From the cell containing the given text, extract its center point as [x, y] coordinate. 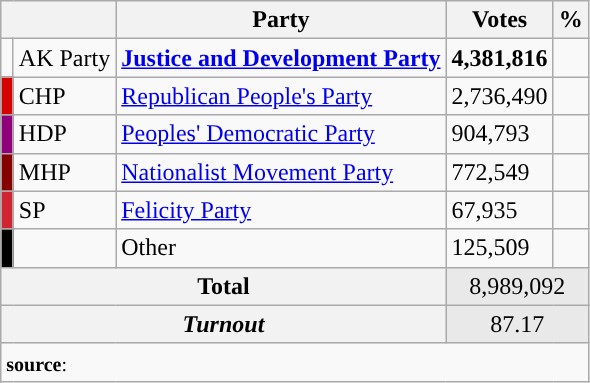
Turnout [224, 324]
HDP [64, 134]
125,509 [500, 248]
% [570, 20]
source: [294, 362]
Felicity Party [281, 210]
Other [281, 248]
2,736,490 [500, 96]
AK Party [64, 58]
904,793 [500, 134]
CHP [64, 96]
772,549 [500, 172]
87.17 [517, 324]
Peoples' Democratic Party [281, 134]
Votes [500, 20]
MHP [64, 172]
Republican People's Party [281, 96]
8,989,092 [517, 286]
Nationalist Movement Party [281, 172]
67,935 [500, 210]
4,381,816 [500, 58]
Justice and Development Party [281, 58]
SP [64, 210]
Party [281, 20]
Total [224, 286]
